Scan for the cell matching the given text and deliver its [x, y] coordinate at center. 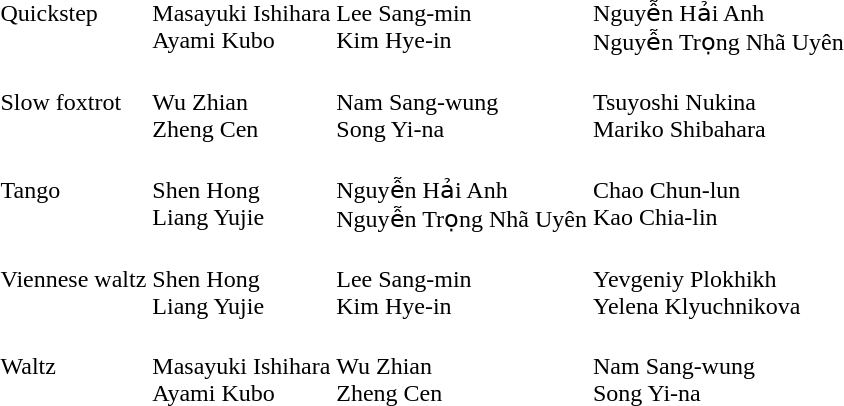
Wu ZhianZheng Cen [242, 102]
Nguyễn Hải AnhNguyễn Trọng Nhã Uyên [462, 190]
Nam Sang-wungSong Yi-na [462, 102]
Lee Sang-minKim Hye-in [462, 279]
